Provide the [x, y] coordinate of the cell's center where the given text is located.  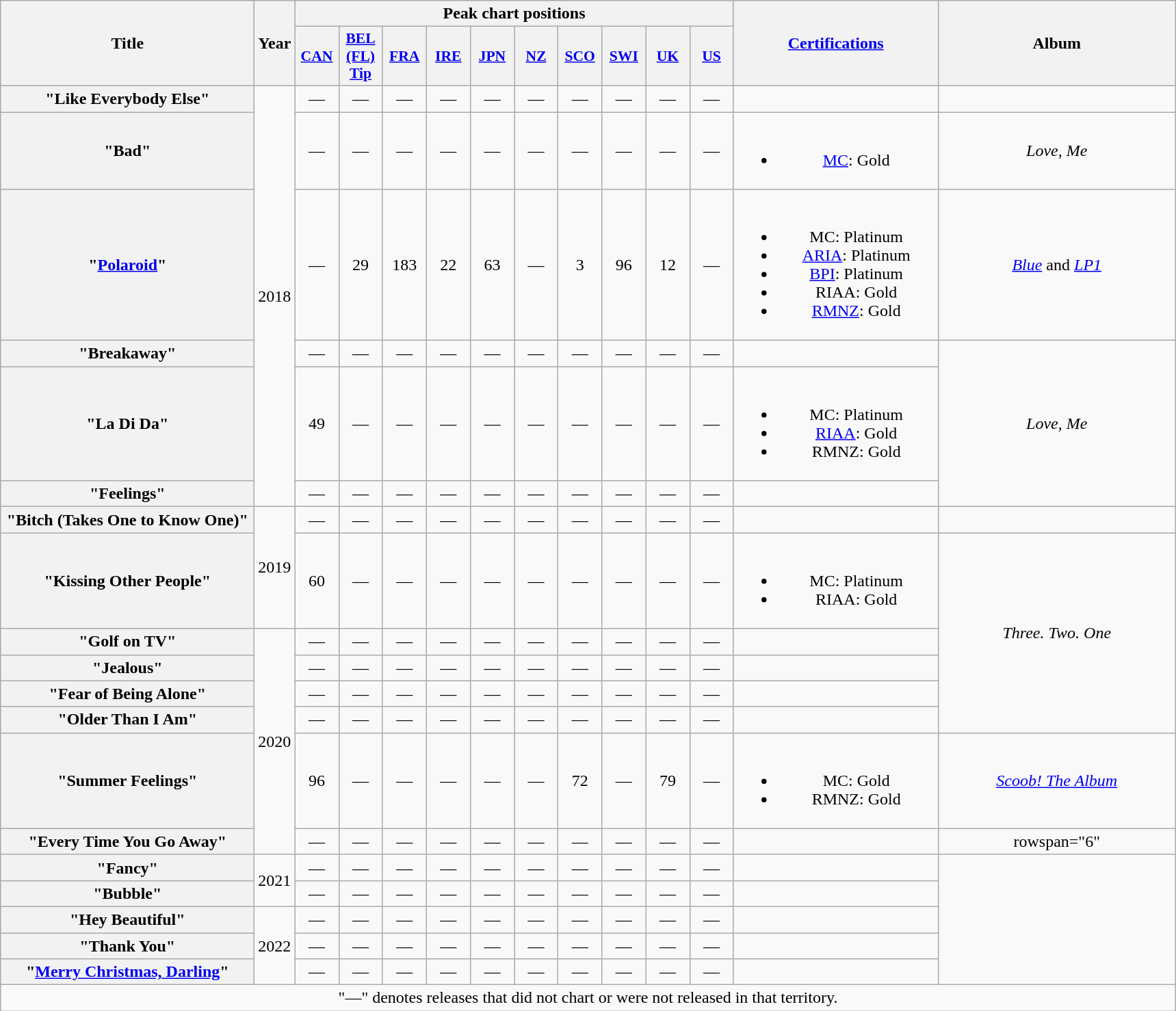
63 [492, 265]
"Thank You" [127, 946]
NZ [536, 56]
72 [580, 780]
Scoob! The Album [1056, 780]
49 [317, 424]
183 [404, 265]
JPN [492, 56]
"Golf on TV" [127, 642]
79 [668, 780]
BEL(FL)Tip [361, 56]
Year [275, 44]
"Bubble" [127, 893]
3 [580, 265]
FRA [404, 56]
"Fear of Being Alone" [127, 694]
Album [1056, 44]
rowspan="6" [1056, 841]
"Feelings" [127, 494]
22 [448, 265]
CAN [317, 56]
UK [668, 56]
"Hey Beautiful" [127, 919]
"Older Than I Am" [127, 720]
MC: GoldRMNZ: Gold [836, 780]
IRE [448, 56]
2018 [275, 296]
MC: PlatinumRIAA: GoldRMNZ: Gold [836, 424]
SWI [624, 56]
"Polaroid" [127, 265]
"Bitch (Takes One to Know One)" [127, 520]
"Bad" [127, 150]
"Breakaway" [127, 354]
MC: Gold [836, 150]
"Summer Feelings" [127, 780]
"Every Time You Go Away" [127, 841]
MC: PlatinumRIAA: Gold [836, 581]
Blue and LP1 [1056, 265]
US [711, 56]
29 [361, 265]
"Jealous" [127, 668]
2020 [275, 741]
2021 [275, 880]
"Merry Christmas, Darling" [127, 972]
"Like Everybody Else" [127, 99]
2022 [275, 945]
Peak chart positions [514, 14]
"—" denotes releases that did not chart or were not released in that territory. [588, 998]
2019 [275, 568]
"Fancy" [127, 867]
Title [127, 44]
Three. Two. One [1056, 633]
12 [668, 265]
Certifications [836, 44]
"Kissing Other People" [127, 581]
60 [317, 581]
SCO [580, 56]
"La Di Da" [127, 424]
MC: PlatinumARIA: PlatinumBPI: PlatinumRIAA: GoldRMNZ: Gold [836, 265]
